Output the (x, y) coordinate of the center of the cell containing the given text.  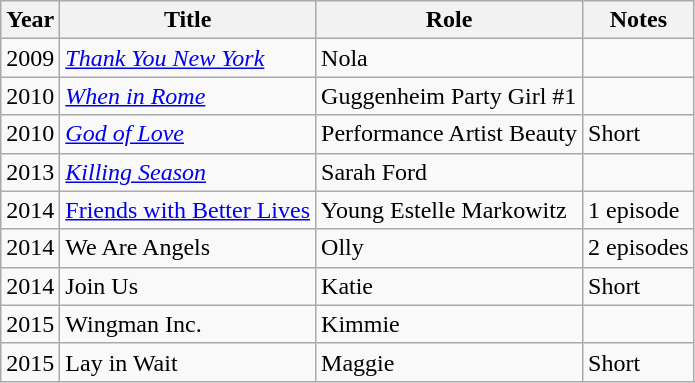
Nola (450, 58)
Killing Season (188, 172)
Wingman Inc. (188, 324)
Performance Artist Beauty (450, 134)
Year (30, 20)
Thank You New York (188, 58)
2009 (30, 58)
2 episodes (639, 248)
Role (450, 20)
Notes (639, 20)
Title (188, 20)
Katie (450, 286)
Olly (450, 248)
Lay in Wait (188, 362)
Maggie (450, 362)
God of Love (188, 134)
Young Estelle Markowitz (450, 210)
2013 (30, 172)
When in Rome (188, 96)
Join Us (188, 286)
We Are Angels (188, 248)
Friends with Better Lives (188, 210)
Guggenheim Party Girl #1 (450, 96)
Kimmie (450, 324)
1 episode (639, 210)
Sarah Ford (450, 172)
